For the text-containing cell, return its midpoint in [x, y] coordinate format. 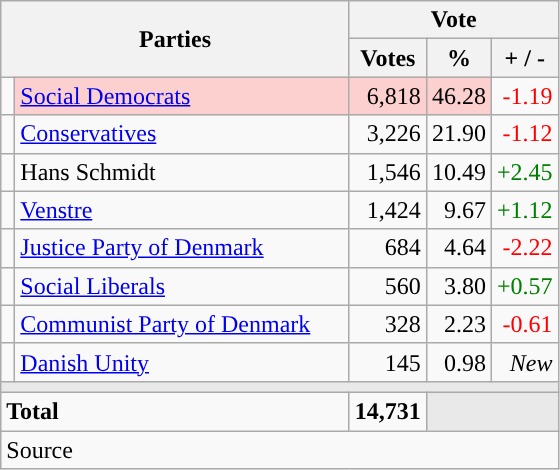
560 [388, 286]
46.28 [458, 96]
21.90 [458, 134]
9.67 [458, 210]
10.49 [458, 172]
6,818 [388, 96]
+2.45 [524, 172]
Votes [388, 58]
3,226 [388, 134]
Venstre [182, 210]
684 [388, 248]
Parties [176, 39]
Social Liberals [182, 286]
145 [388, 362]
+0.57 [524, 286]
Vote [454, 20]
New [524, 362]
% [458, 58]
Social Democrats [182, 96]
Conservatives [182, 134]
3.80 [458, 286]
+ / - [524, 58]
1,424 [388, 210]
-0.61 [524, 324]
+1.12 [524, 210]
14,731 [388, 411]
328 [388, 324]
Justice Party of Denmark [182, 248]
4.64 [458, 248]
1,546 [388, 172]
Danish Unity [182, 362]
Communist Party of Denmark [182, 324]
-2.22 [524, 248]
Total [176, 411]
2.23 [458, 324]
Hans Schmidt [182, 172]
Source [280, 449]
-1.19 [524, 96]
0.98 [458, 362]
-1.12 [524, 134]
